Search for the cell housing the specified text and yield its (x, y) center coordinate. 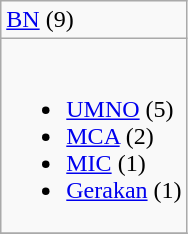
UMNO (5) MCA (2) MIC (1) Gerakan (1) (94, 136)
BN (9) (94, 20)
